Provide the [x, y] coordinate of the cell's center where the given text is located.  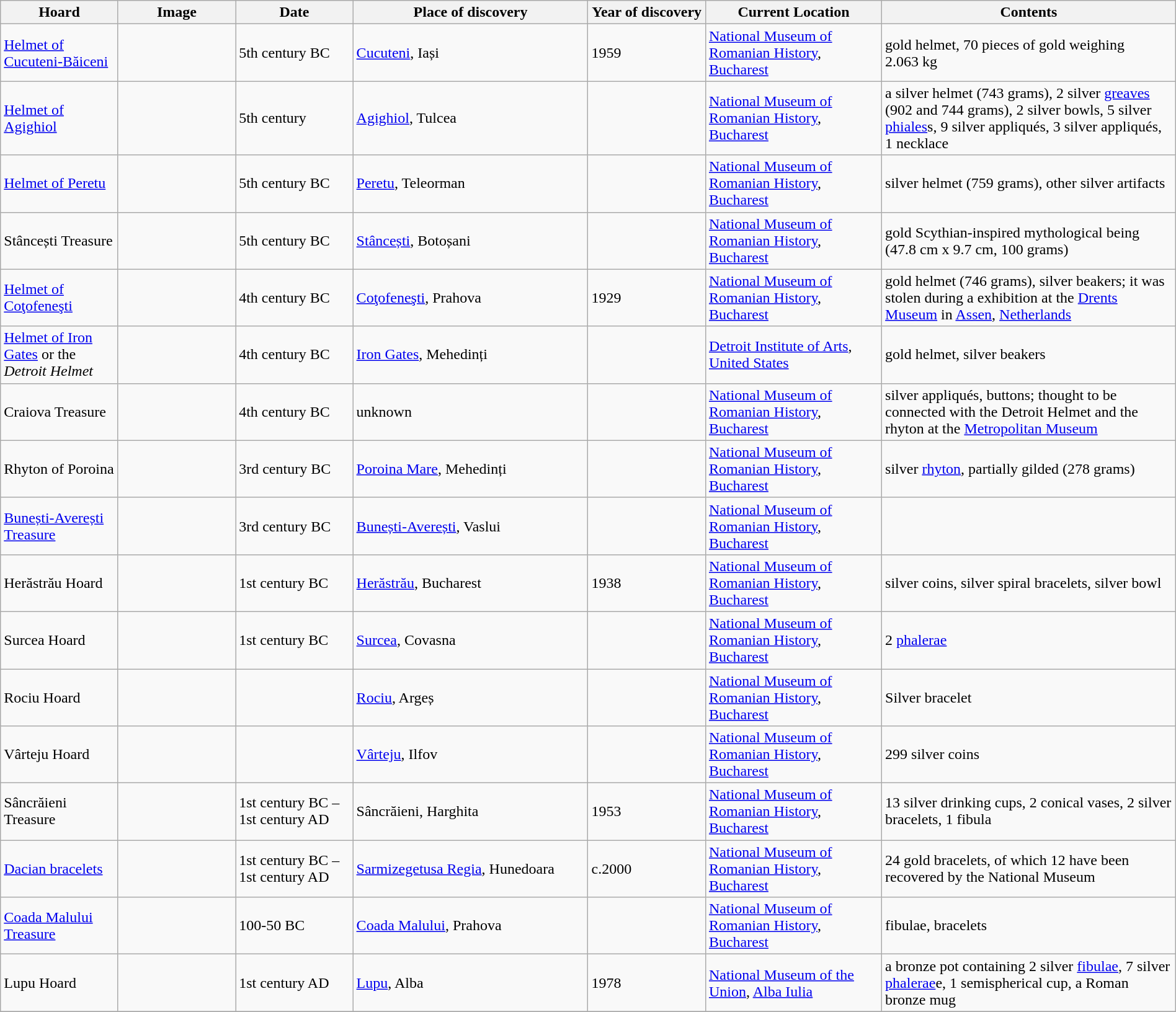
Date [294, 12]
Place of discovery [470, 12]
Vârteju Hoard [60, 755]
silver coins, silver spiral bracelets, silver bowl [1029, 583]
1953 [646, 812]
gold helmet, 70 pieces of gold weighing 2.063 kg [1029, 53]
Peretu, Teleorman [470, 184]
silver helmet (759 grams), other silver artifacts [1029, 184]
fibulae, bracelets [1029, 926]
Year of discovery [646, 12]
Coţofeneşti, Prahova [470, 298]
Silver bracelet [1029, 697]
1929 [646, 298]
13 silver drinking cups, 2 conical vases, 2 silver bracelets, 1 fibula [1029, 812]
24 gold bracelets, of which 12 have been recovered by the National Museum [1029, 869]
Helmet of Coţofeneşti [60, 298]
Lupu Hoard [60, 983]
Poroina Mare, Mehedinți [470, 469]
Agighiol, Tulcea [470, 118]
Craiova Treasure [60, 412]
Helmet of Cucuteni-Băiceni [60, 53]
Sarmizegetusa Regia, Hunedoara [470, 869]
299 silver coins [1029, 755]
Current Location [793, 12]
Dacian bracelets [60, 869]
Vârteju, Ilfov [470, 755]
1959 [646, 53]
1st century AD [294, 983]
unknown [470, 412]
gold Scythian-inspired mythological being (47.8 cm x 9.7 cm, 100 grams) [1029, 241]
Image [176, 12]
100-50 BC [294, 926]
gold helmet, silver beakers [1029, 355]
Bunești-Averești Treasure [60, 526]
silver rhyton, partially gilded (278 grams) [1029, 469]
Surcea Hoard [60, 640]
Rhyton of Poroina [60, 469]
Rociu Hoard [60, 697]
Lupu, Alba [470, 983]
Stâncești, Botoșani [470, 241]
Detroit Institute of Arts, United States [793, 355]
Surcea, Covasna [470, 640]
2 phalerae [1029, 640]
Stâncești Treasure [60, 241]
Hoard [60, 12]
5th century [294, 118]
Helmet of Peretu [60, 184]
Bunești-Averești, Vaslui [470, 526]
Coada Malului, Prahova [470, 926]
Iron Gates, Mehedinți [470, 355]
Rociu, Argeș [470, 697]
a bronze pot containing 2 silver fibulae, 7 silver phaleraee, 1 semispherical cup, a Roman bronze mug [1029, 983]
gold helmet (746 grams), silver beakers; it was stolen during a exhibition at the Drents Museum in Assen, Netherlands [1029, 298]
Coada Malului Treasure [60, 926]
1938 [646, 583]
National Museum of the Union, Alba Iulia [793, 983]
Contents [1029, 12]
Sâncrăieni, Harghita [470, 812]
Helmet of Iron Gates or the Detroit Helmet [60, 355]
Herăstrău Hoard [60, 583]
Helmet of Agighiol [60, 118]
1978 [646, 983]
silver appliqués, buttons; thought to be connected with the Detroit Helmet and the rhyton at the Metropolitan Museum [1029, 412]
Sâncrăieni Treasure [60, 812]
c.2000 [646, 869]
Cucuteni, Iași [470, 53]
Herăstrău, Bucharest [470, 583]
